Return the (x, y) coordinate for the center point of the cell that contains the specified text.  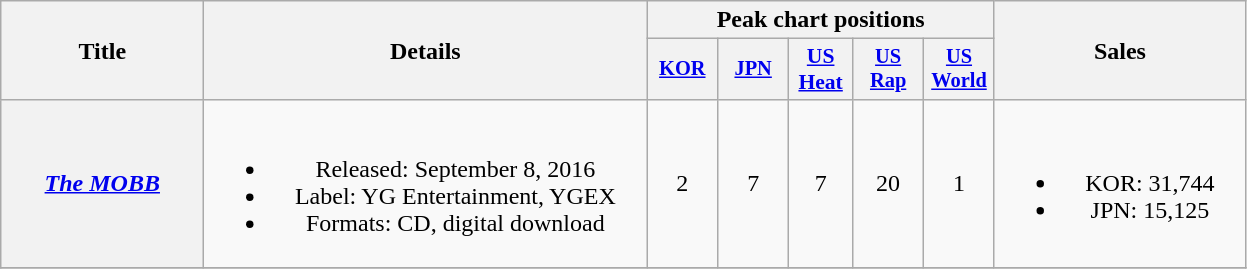
KOR: 31,744JPN: 15,125 (1120, 184)
US World (960, 70)
Sales (1120, 50)
2 (682, 184)
Released: September 8, 2016Label: YG Entertainment, YGEXFormats: CD, digital download (426, 184)
Details (426, 50)
KOR (682, 70)
Peak chart positions (821, 20)
USRap (888, 70)
20 (888, 184)
1 (960, 184)
JPN (754, 70)
The MOBB (102, 184)
USHeat (821, 70)
Title (102, 50)
